Output the (X, Y) coordinate of the center of the cell containing the given text.  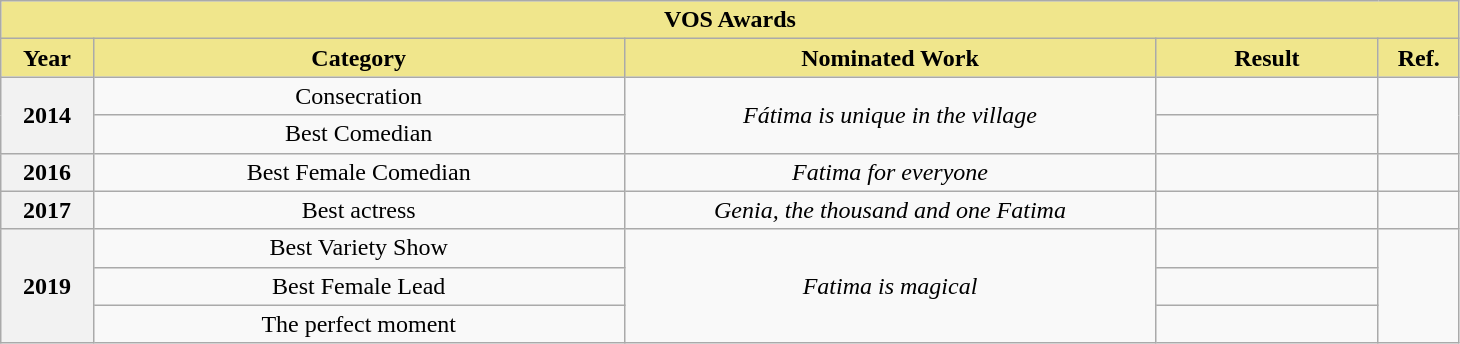
VOS Awards (730, 20)
Genia, the thousand and one Fatima (890, 210)
Best Female Lead (358, 286)
Fátima is unique in the village (890, 115)
Best Female Comedian (358, 172)
The perfect moment (358, 324)
Result (1268, 58)
Best Variety Show (358, 248)
Consecration (358, 96)
Fatima is magical (890, 286)
2017 (47, 210)
Ref. (1418, 58)
2019 (47, 286)
2016 (47, 172)
Fatima for everyone (890, 172)
2014 (47, 115)
Year (47, 58)
Best actress (358, 210)
Category (358, 58)
Nominated Work (890, 58)
Best Comedian (358, 134)
